Output the (x, y) coordinate of the center of the cell containing the given text.  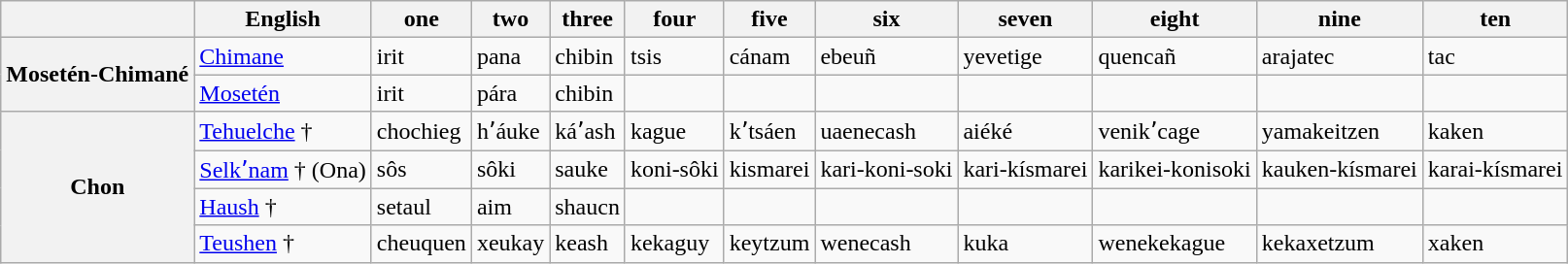
Mosetén (284, 93)
koni-sôki (674, 169)
chochieg (422, 131)
shaucn (588, 207)
five (769, 19)
sauke (588, 169)
sôki (510, 169)
kekaguy (674, 244)
aim (510, 207)
venikʼcage (1175, 131)
kari-kísmarei (1026, 169)
káʼash (588, 131)
cheuquen (422, 244)
wenekekague (1175, 244)
one (422, 19)
yevetige (1026, 56)
arajatec (1339, 56)
tac (1495, 56)
uaenecash (886, 131)
setaul (422, 207)
two (510, 19)
karikei-konisoki (1175, 169)
seven (1026, 19)
hʼáuke (510, 131)
kekaxetzum (1339, 244)
keash (588, 244)
three (588, 19)
karai-kísmarei (1495, 169)
Chimane (284, 56)
pára (510, 93)
xeukay (510, 244)
keytzum (769, 244)
Chon (97, 186)
aiéké (1026, 131)
Haush † (284, 207)
Teushen † (284, 244)
kʼtsáen (769, 131)
kague (674, 131)
four (674, 19)
xaken (1495, 244)
eight (1175, 19)
kismarei (769, 169)
yamakeitzen (1339, 131)
Tehuelche † (284, 131)
pana (510, 56)
nine (1339, 19)
Mosetén-Chimané (97, 75)
kaken (1495, 131)
quencañ (1175, 56)
six (886, 19)
kari-koni-soki (886, 169)
ebeuñ (886, 56)
sôs (422, 169)
ten (1495, 19)
cánam (769, 56)
kuka (1026, 244)
tsis (674, 56)
kauken-kísmarei (1339, 169)
English (284, 19)
Selkʼnam † (Ona) (284, 169)
wenecash (886, 244)
